From the cell containing the given text, extract its center point as (x, y) coordinate. 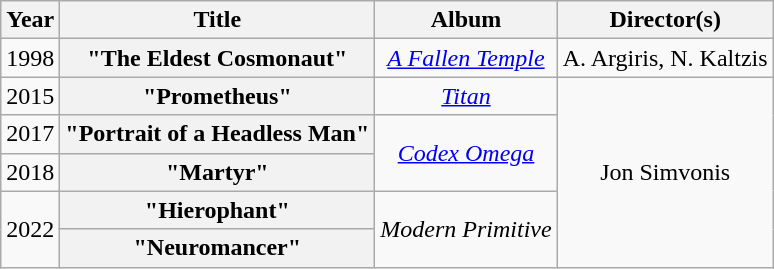
2015 (30, 96)
2017 (30, 134)
Title (218, 20)
Year (30, 20)
Codex Omega (466, 153)
Titan (466, 96)
"Portrait of a Headless Man" (218, 134)
A Fallen Temple (466, 58)
A. Argiris, N. Kaltzis (665, 58)
"Prometheus" (218, 96)
2022 (30, 229)
"Neuromancer" (218, 248)
"Martyr" (218, 172)
"The Eldest Cosmonaut" (218, 58)
"Hierophant" (218, 210)
Album (466, 20)
1998 (30, 58)
Modern Primitive (466, 229)
Jon Simvonis (665, 172)
2018 (30, 172)
Director(s) (665, 20)
